Output the (X, Y) coordinate of the center of the cell containing the given text.  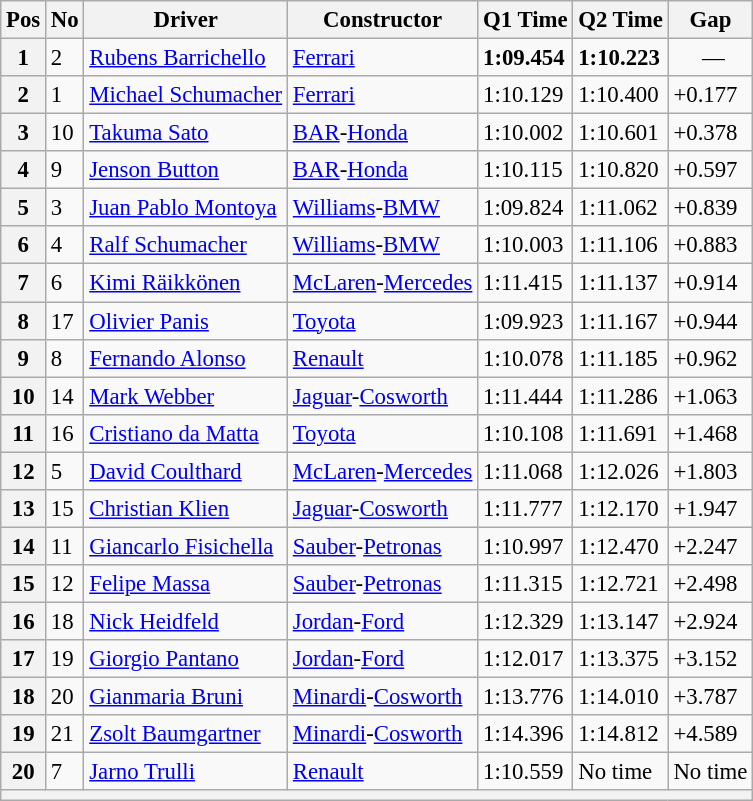
+0.839 (710, 208)
1:11.068 (526, 471)
Cristiano da Matta (186, 433)
Fernando Alonso (186, 358)
1:10.115 (526, 170)
1:11.185 (620, 358)
1:10.997 (526, 546)
1:09.454 (526, 58)
1:12.026 (620, 471)
+3.152 (710, 659)
+0.944 (710, 321)
+1.803 (710, 471)
1:14.396 (526, 734)
+0.962 (710, 358)
1:11.315 (526, 584)
1:12.470 (620, 546)
+0.914 (710, 283)
David Coulthard (186, 471)
1:11.167 (620, 321)
1:13.147 (620, 621)
1:10.002 (526, 133)
Constructor (382, 20)
Olivier Panis (186, 321)
1:12.017 (526, 659)
1:10.223 (620, 58)
Zsolt Baumgartner (186, 734)
Ralf Schumacher (186, 245)
13 (24, 509)
Kimi Räikkönen (186, 283)
+0.378 (710, 133)
+2.247 (710, 546)
Christian Klien (186, 509)
Jarno Trulli (186, 772)
Rubens Barrichello (186, 58)
Mark Webber (186, 396)
1:10.108 (526, 433)
+0.177 (710, 95)
Michael Schumacher (186, 95)
1:09.923 (526, 321)
+2.498 (710, 584)
21 (65, 734)
Giancarlo Fisichella (186, 546)
Giorgio Pantano (186, 659)
Pos (24, 20)
Juan Pablo Montoya (186, 208)
+0.883 (710, 245)
+1.063 (710, 396)
1:11.286 (620, 396)
+4.589 (710, 734)
1:10.559 (526, 772)
Jenson Button (186, 170)
1:10.129 (526, 95)
Gap (710, 20)
1:10.400 (620, 95)
1:10.820 (620, 170)
1:11.691 (620, 433)
1:11.062 (620, 208)
+2.924 (710, 621)
+3.787 (710, 697)
1:10.078 (526, 358)
1:10.003 (526, 245)
Nick Heidfeld (186, 621)
Driver (186, 20)
1:11.777 (526, 509)
+1.468 (710, 433)
1:11.444 (526, 396)
1:14.812 (620, 734)
+1.947 (710, 509)
Q2 Time (620, 20)
Q1 Time (526, 20)
1:12.329 (526, 621)
1:11.137 (620, 283)
1:09.824 (526, 208)
1:10.601 (620, 133)
Gianmaria Bruni (186, 697)
Takuma Sato (186, 133)
Felipe Massa (186, 584)
1:12.170 (620, 509)
1:13.375 (620, 659)
1:11.106 (620, 245)
+0.597 (710, 170)
1:11.415 (526, 283)
1:12.721 (620, 584)
1:14.010 (620, 697)
1:13.776 (526, 697)
No (65, 20)
— (710, 58)
